Scan for the cell matching the given text and deliver its (X, Y) coordinate at center. 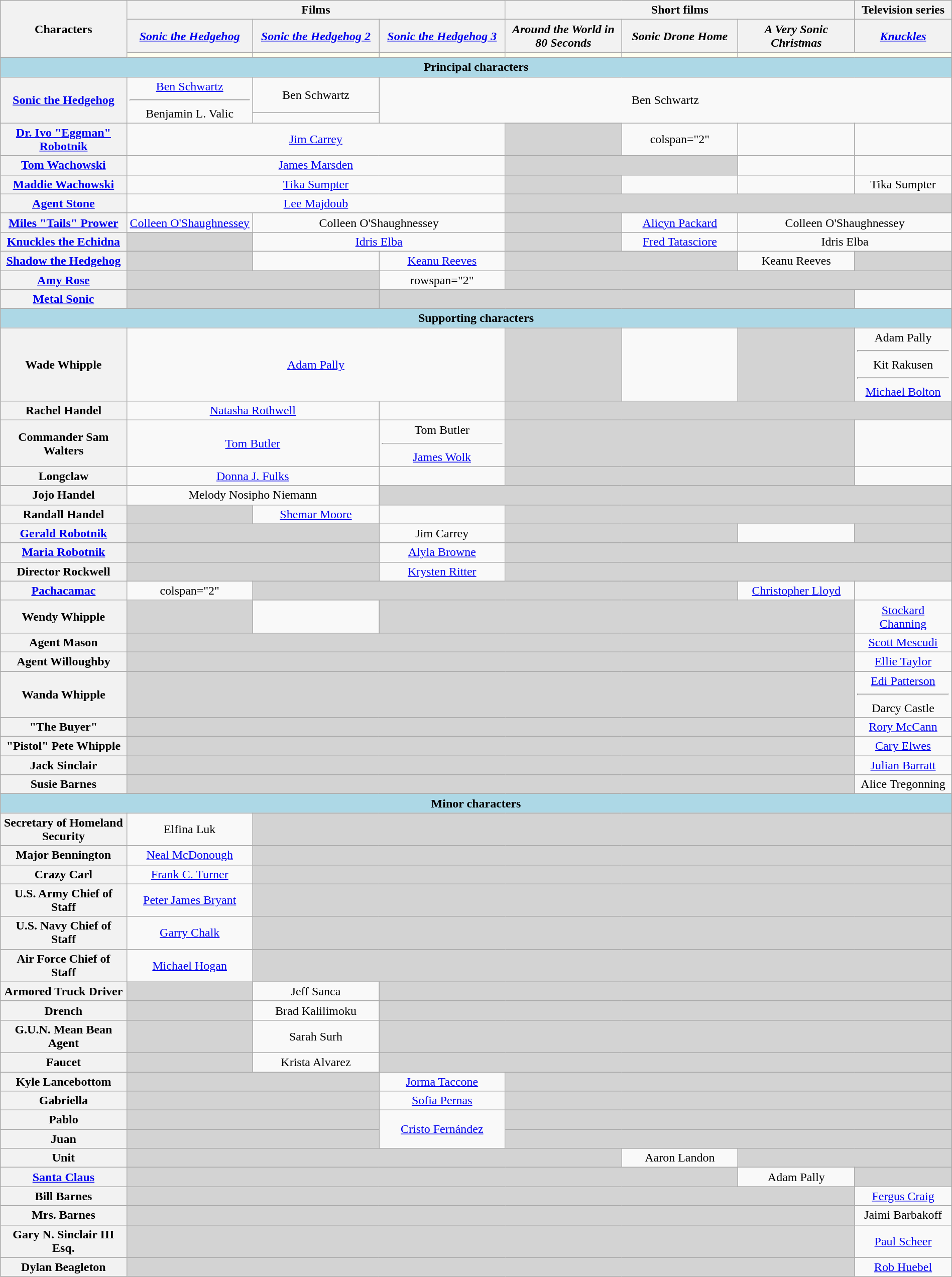
Peter James Bryant (190, 900)
Paul Scheer (903, 1241)
Pachacamac (63, 591)
Alicyn Packard (680, 222)
Ellie Taylor (903, 661)
Pablo (63, 1120)
Jaimi Barbakoff (903, 1215)
Major Bennington (63, 855)
Natasha Rothwell (253, 411)
Rory McCann (903, 727)
"The Buyer" (63, 727)
Wade Whipple (63, 365)
Characters (63, 29)
Susie Barnes (63, 784)
Mrs. Barnes (63, 1215)
rowspan="2" (442, 280)
Sonic the Hedgehog 3 (442, 36)
Cary Elwes (903, 746)
Supporting characters (476, 318)
Jorma Taccone (442, 1081)
Sonic the Hedgehog 2 (315, 36)
Dr. Ivo "Eggman" Robotnik (63, 140)
James Marsden (316, 165)
Crazy Carl (63, 874)
Rachel Handel (63, 411)
Armored Truck Driver (63, 991)
Faucet (63, 1062)
Knuckles the Echidna (63, 242)
Jeff Sanca (315, 991)
Edi PattersonDarcy Castle (903, 694)
Frank C. Turner (190, 874)
Kyle Lancebottom (63, 1081)
Krysten Ritter (442, 571)
Elfina Luk (190, 830)
Films (316, 10)
Miles "Tails" Prower (63, 222)
Wendy Whipple (63, 617)
Melody Nosipho Niemann (253, 495)
Santa Claus (63, 1177)
Director Rockwell (63, 571)
Stockard Channing (903, 617)
Juan (63, 1139)
Agent Stone (63, 203)
Tom Wachowski (63, 165)
Sofia Pernas (442, 1101)
Commander Sam Walters (63, 443)
A Very Sonic Christmas (796, 36)
Brad Kalilimoku (315, 1010)
Knuckles (903, 36)
Around the World in 80 Seconds (563, 36)
Alice Tregonning (903, 784)
Shemar Moore (315, 514)
Jack Sinclair (63, 765)
"Pistol" Pete Whipple (63, 746)
Maria Robotnik (63, 552)
U.S. Navy Chief of Staff (63, 933)
G.U.N. Mean Bean Agent (63, 1036)
Longclaw (63, 476)
Cristo Fernández (442, 1129)
Aaron Landon (680, 1158)
Scott Mescudi (903, 642)
Ben SchwartzBenjamin L. Valic (190, 100)
Amy Rose (63, 280)
Tom Butler (253, 443)
Maddie Wachowski (63, 184)
Metal Sonic (63, 299)
Donna J. Fulks (253, 476)
Agent Willoughby (63, 661)
Alyla Browne (442, 552)
Jojo Handel (63, 495)
Secretary of Homeland Security (63, 830)
Bill Barnes (63, 1196)
Sonic Drone Home (680, 36)
Principal characters (476, 67)
Gary N. Sinclair III Esq. (63, 1241)
Air Force Chief of Staff (63, 965)
Unit (63, 1158)
Shadow the Hedgehog (63, 261)
Krista Alvarez (315, 1062)
Sarah Surh (315, 1036)
Adam PallyKit RakusenMichael Bolton (903, 365)
Gerald Robotnik (63, 533)
Julian Barratt (903, 765)
U.S. Army Chief of Staff (63, 900)
Fred Tatasciore (680, 242)
Neal McDonough (190, 855)
Fergus Craig (903, 1196)
Minor characters (476, 803)
Randall Handel (63, 514)
Television series (903, 10)
Michael Hogan (190, 965)
Agent Mason (63, 642)
Gabriella (63, 1101)
Drench (63, 1010)
Lee Majdoub (316, 203)
Christopher Lloyd (796, 591)
Dylan Beagleton (63, 1267)
Short films (680, 10)
Wanda Whipple (63, 694)
Rob Huebel (903, 1267)
Garry Chalk (190, 933)
Tom ButlerJames Wolk (442, 443)
